Return [X, Y] of the center of cell containing provided text 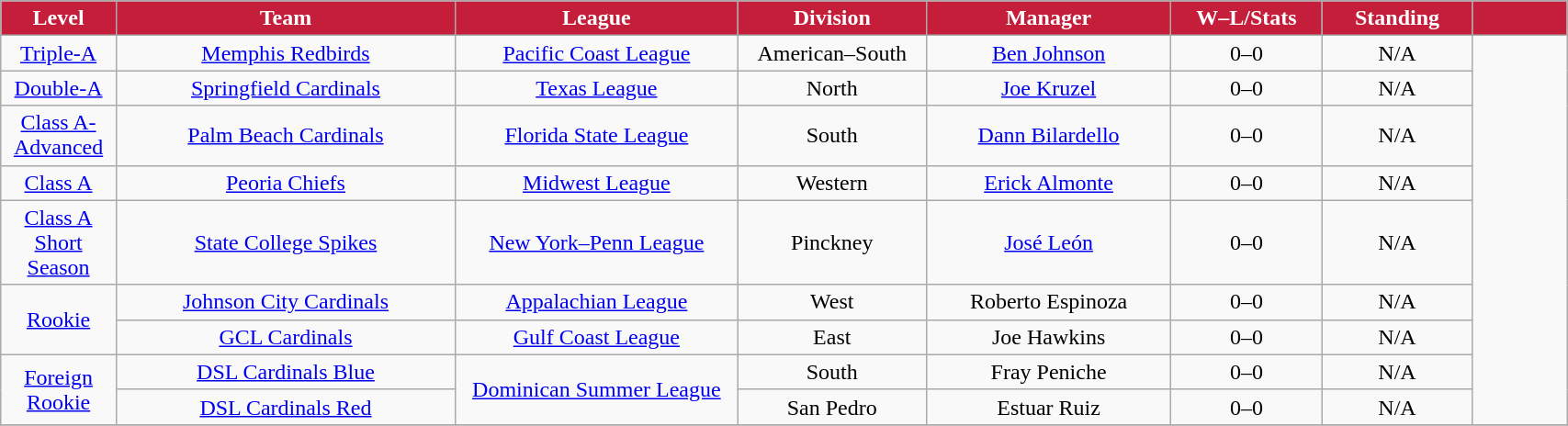
José León [1049, 242]
Texas League [597, 88]
Dann Bilardello [1049, 136]
Florida State League [597, 136]
Springfield Cardinals [285, 88]
Gulf Coast League [597, 337]
Memphis Redbirds [285, 53]
Double-A [59, 88]
Manager [1049, 18]
San Pedro [832, 407]
Midwest League [597, 183]
Team [285, 18]
Western [832, 183]
Fray Peniche [1049, 372]
W–L/Stats [1247, 18]
DSL Cardinals Blue [285, 372]
Class A Short Season [59, 242]
Peoria Chiefs [285, 183]
State College Spikes [285, 242]
Rookie [59, 319]
Class A-Advanced [59, 136]
Ben Johnson [1049, 53]
East [832, 337]
DSL Cardinals Red [285, 407]
Class A [59, 183]
New York–Penn League [597, 242]
Palm Beach Cardinals [285, 136]
Level [59, 18]
Division [832, 18]
Pinckney [832, 242]
Johnson City Cardinals [285, 302]
Joe Kruzel [1049, 88]
Erick Almonte [1049, 183]
Triple-A [59, 53]
American–South [832, 53]
Standing [1397, 18]
Pacific Coast League [597, 53]
North [832, 88]
Estuar Ruiz [1049, 407]
Appalachian League [597, 302]
League [597, 18]
Dominican Summer League [597, 389]
Foreign Rookie [59, 389]
West [832, 302]
GCL Cardinals [285, 337]
Roberto Espinoza [1049, 302]
Joe Hawkins [1049, 337]
